Capture the cell that displays the provided text and extract its [x, y] central coordinate. 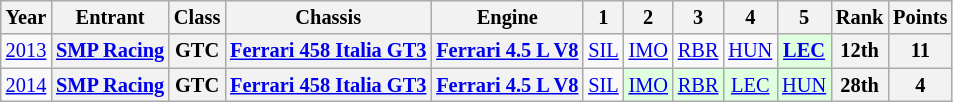
Engine [507, 17]
12th [860, 51]
5 [804, 17]
Rank [860, 17]
2013 [26, 51]
28th [860, 85]
2 [648, 17]
2014 [26, 85]
11 [920, 51]
Class [197, 17]
1 [603, 17]
Chassis [328, 17]
3 [698, 17]
Year [26, 17]
Points [920, 17]
Entrant [110, 17]
